Determine the (X, Y) coordinate at the center of the cell enclosing the given text.  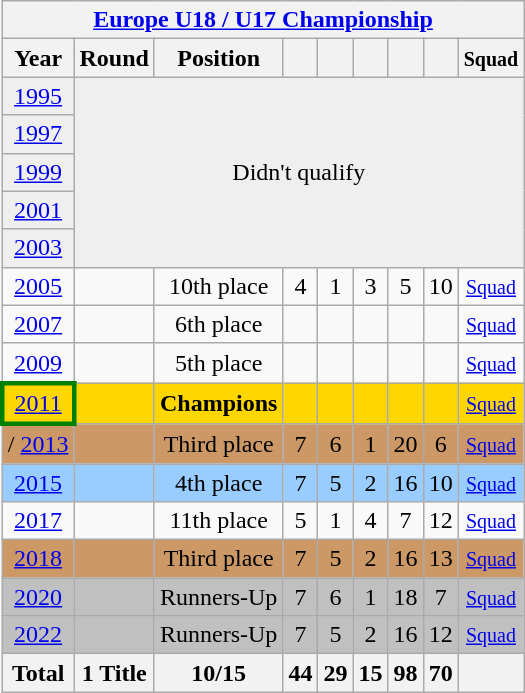
10/15 (218, 673)
2022 (38, 635)
1995 (38, 96)
2007 (38, 324)
15 (370, 673)
29 (336, 673)
Position (218, 58)
2003 (38, 248)
Total (38, 673)
2018 (38, 559)
/ 2013 (38, 444)
6th place (218, 324)
Didn't qualify (299, 172)
3 (370, 286)
20 (406, 444)
98 (406, 673)
2009 (38, 363)
1999 (38, 172)
2015 (38, 483)
Europe U18 / U17 Championship (262, 20)
Year (38, 58)
18 (406, 597)
2017 (38, 521)
70 (440, 673)
2011 (38, 404)
13 (440, 559)
2020 (38, 597)
10th place (218, 286)
44 (300, 673)
Round (114, 58)
4th place (218, 483)
1 Title (114, 673)
2001 (38, 210)
11th place (218, 521)
2005 (38, 286)
Champions (218, 404)
5th place (218, 363)
1997 (38, 134)
